Capture the cell that displays the provided text and extract its (x, y) central coordinate. 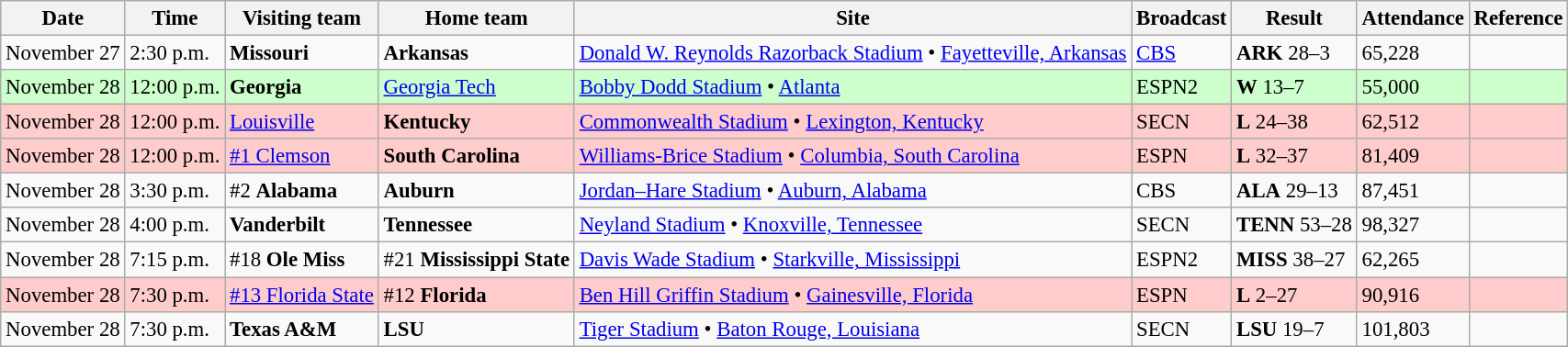
Vanderbilt (302, 225)
#13 Florida State (302, 295)
LSU (476, 329)
Tiger Stadium • Baton Rouge, Louisiana (852, 329)
#18 Ole Miss (302, 260)
#12 Florida (476, 295)
Arkansas (476, 53)
Attendance (1413, 18)
#21 Mississippi State (476, 260)
Texas A&M (302, 329)
Davis Wade Stadium • Starkville, Mississippi (852, 260)
Bobby Dodd Stadium • Atlanta (852, 87)
Time (175, 18)
LSU 19–7 (1295, 329)
Commonwealth Stadium • Lexington, Kentucky (852, 122)
55,000 (1413, 87)
L 2–27 (1295, 295)
November 27 (62, 53)
Louisville (302, 122)
62,265 (1413, 260)
101,803 (1413, 329)
81,409 (1413, 156)
Date (62, 18)
South Carolina (476, 156)
2:30 p.m. (175, 53)
Ben Hill Griffin Stadium • Gainesville, Florida (852, 295)
L 32–37 (1295, 156)
98,327 (1413, 225)
Missouri (302, 53)
L 24–38 (1295, 122)
Visiting team (302, 18)
Tennessee (476, 225)
#1 Clemson (302, 156)
TENN 53–28 (1295, 225)
90,916 (1413, 295)
62,512 (1413, 122)
Reference (1518, 18)
Kentucky (476, 122)
MISS 38–27 (1295, 260)
65,228 (1413, 53)
ARK 28–3 (1295, 53)
4:00 p.m. (175, 225)
Broadcast (1181, 18)
Williams-Brice Stadium • Columbia, South Carolina (852, 156)
#2 Alabama (302, 191)
ALA 29–13 (1295, 191)
7:15 p.m. (175, 260)
3:30 p.m. (175, 191)
Home team (476, 18)
Site (852, 18)
87,451 (1413, 191)
Donald W. Reynolds Razorback Stadium • Fayetteville, Arkansas (852, 53)
Result (1295, 18)
Georgia (302, 87)
Neyland Stadium • Knoxville, Tennessee (852, 225)
Jordan–Hare Stadium • Auburn, Alabama (852, 191)
W 13–7 (1295, 87)
Auburn (476, 191)
Georgia Tech (476, 87)
